Return the [X, Y] coordinate for the center point of the cell that contains the specified text.  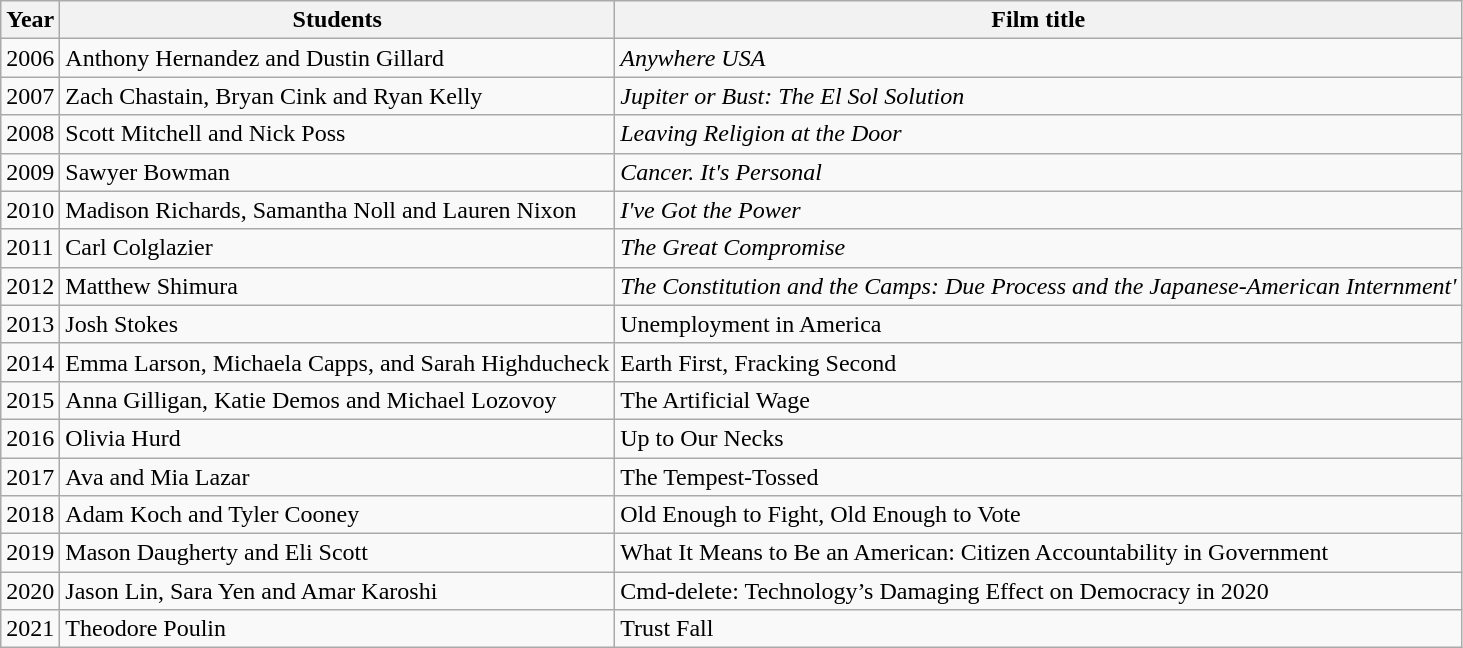
The Tempest-Tossed [1038, 477]
Madison Richards, Samantha Noll and Lauren Nixon [338, 210]
Matthew Shimura [338, 286]
I've Got the Power [1038, 210]
Year [30, 20]
The Great Compromise [1038, 248]
Jason Lin, Sara Yen and Amar Karoshi [338, 591]
Mason Daugherty and Eli Scott [338, 553]
Trust Fall [1038, 629]
2015 [30, 400]
Anthony Hernandez and Dustin Gillard [338, 58]
Scott Mitchell and Nick Poss [338, 134]
The Artificial Wage [1038, 400]
What It Means to Be an American: Citizen Accountability in Government [1038, 553]
2014 [30, 362]
2011 [30, 248]
2008 [30, 134]
Leaving Religion at the Door [1038, 134]
Carl Colglazier [338, 248]
Emma Larson, Michaela Capps, and Sarah Highducheck [338, 362]
Old Enough to Fight, Old Enough to Vote [1038, 515]
2012 [30, 286]
Anywhere USA [1038, 58]
2010 [30, 210]
2019 [30, 553]
2006 [30, 58]
Ava and Mia Lazar [338, 477]
2021 [30, 629]
Josh Stokes [338, 324]
Cancer. It's Personal [1038, 172]
2017 [30, 477]
The Constitution and the Camps: Due Process and the Japanese-American Internment' [1038, 286]
Anna Gilligan, Katie Demos and Michael Lozovoy [338, 400]
Unemployment in America [1038, 324]
Zach Chastain, Bryan Cink and Ryan Kelly [338, 96]
Students [338, 20]
Theodore Poulin [338, 629]
Adam Koch and Tyler Cooney [338, 515]
Film title [1038, 20]
Cmd-delete: Technology’s Damaging Effect on Democracy in 2020 [1038, 591]
Sawyer Bowman [338, 172]
Earth First, Fracking Second [1038, 362]
2020 [30, 591]
Jupiter or Bust: The El Sol Solution [1038, 96]
2013 [30, 324]
2018 [30, 515]
2016 [30, 438]
2009 [30, 172]
Up to Our Necks [1038, 438]
2007 [30, 96]
Olivia Hurd [338, 438]
